Locate the cell with the specified text and output its (x, y) center coordinate. 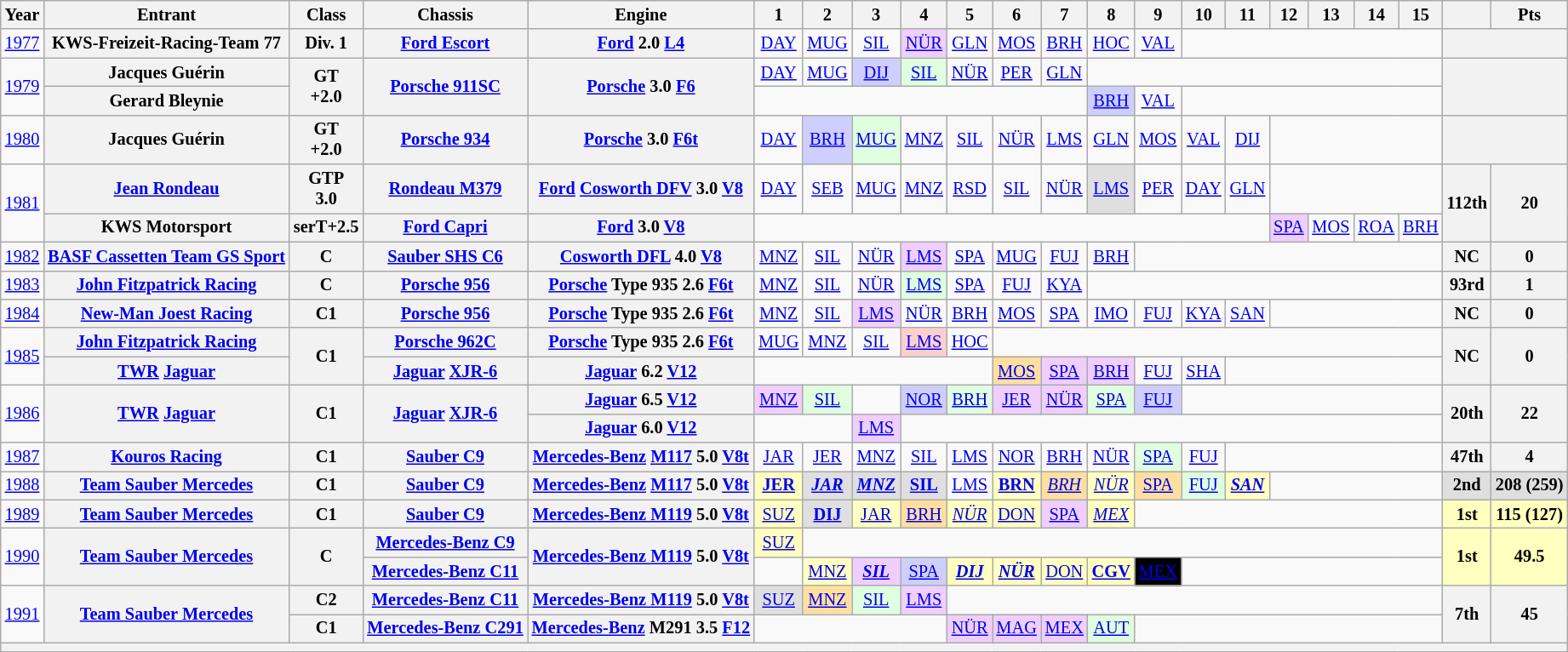
Porsche 911SC (444, 87)
Div. 1 (326, 43)
13 (1331, 14)
2 (827, 14)
Kouros Racing (167, 457)
10 (1204, 14)
11 (1248, 14)
serT+2.5 (326, 227)
C2 (326, 600)
Ford Cosworth DFV 3.0 V8 (641, 189)
1981 (22, 203)
7th (1468, 615)
Jaguar 6.2 V12 (641, 371)
Jean Rondeau (167, 189)
112th (1468, 203)
CGV (1112, 571)
Jaguar 6.5 V12 (641, 399)
BRN (1016, 485)
BASF Cassetten Team GS Sport (167, 256)
1986 (22, 414)
6 (1016, 14)
Mercedes-Benz C9 (444, 542)
Year (22, 14)
7 (1064, 14)
1980 (22, 140)
MAG (1016, 628)
1988 (22, 485)
Rondeau M379 (444, 189)
115 (127) (1530, 514)
GTP3.0 (326, 189)
1979 (22, 87)
Mercedes-Benz M291 3.5 F12 (641, 628)
Porsche 3.0 F6t (641, 140)
KWS-Freizeit-Racing-Team 77 (167, 43)
1989 (22, 514)
Chassis (444, 14)
1987 (22, 457)
Porsche 3.0 F6 (641, 87)
Entrant (167, 14)
3 (877, 14)
20 (1530, 203)
Gerard Bleynie (167, 100)
Ford Capri (444, 227)
9 (1158, 14)
Porsche 962C (444, 342)
1985 (22, 356)
49.5 (1530, 557)
2nd (1468, 485)
12 (1289, 14)
14 (1376, 14)
93rd (1468, 285)
1983 (22, 285)
AUT (1112, 628)
KWS Motorsport (167, 227)
Ford 2.0 L4 (641, 43)
1984 (22, 313)
1977 (22, 43)
Class (326, 14)
Porsche 934 (444, 140)
47th (1468, 457)
SEB (827, 189)
Pts (1530, 14)
5 (970, 14)
New-Man Joest Racing (167, 313)
1990 (22, 557)
22 (1530, 414)
Ford 3.0 V8 (641, 227)
Jaguar 6.0 V12 (641, 428)
1982 (22, 256)
8 (1112, 14)
RSD (970, 189)
45 (1530, 615)
SHA (1204, 371)
Ford Escort (444, 43)
Mercedes-Benz C291 (444, 628)
Sauber SHS C6 (444, 256)
20th (1468, 414)
ROA (1376, 227)
1991 (22, 615)
208 (259) (1530, 485)
15 (1421, 14)
IMO (1112, 313)
Engine (641, 14)
Cosworth DFL 4.0 V8 (641, 256)
